Find where the given text appears and provide that cell's center as [x, y] coordinate. 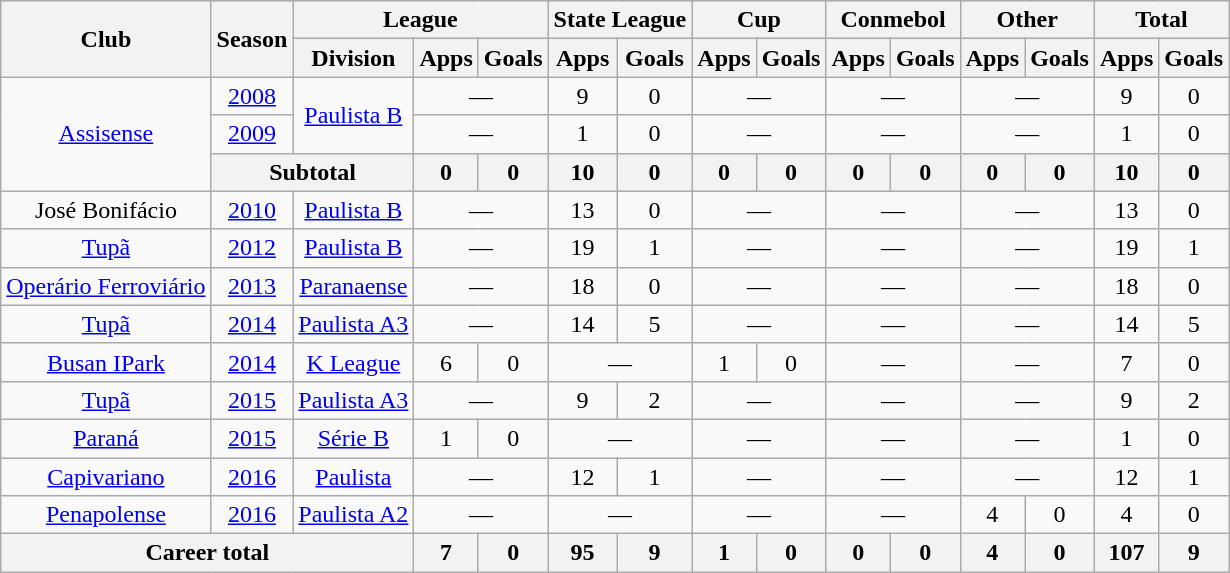
Division [354, 58]
Paraná [106, 438]
95 [582, 553]
Série B [354, 438]
Paulista [354, 477]
Busan IPark [106, 362]
107 [1126, 553]
José Bonifácio [106, 210]
Cup [759, 20]
Paulista A2 [354, 515]
Operário Ferroviário [106, 286]
Club [106, 39]
Career total [208, 553]
State League [620, 20]
Penapolense [106, 515]
Paranaense [354, 286]
Other [1027, 20]
2013 [252, 286]
2010 [252, 210]
6 [446, 362]
Assisense [106, 134]
League [420, 20]
2009 [252, 134]
Capivariano [106, 477]
Total [1161, 20]
Season [252, 39]
K League [354, 362]
Subtotal [312, 172]
Conmebol [893, 20]
2008 [252, 96]
2012 [252, 248]
